Provide the (x, y) coordinate of the cell's center where the given text is located.  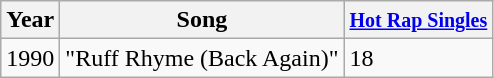
18 (418, 58)
Hot Rap Singles (418, 20)
"Ruff Rhyme (Back Again)" (202, 58)
Year (30, 20)
Song (202, 20)
1990 (30, 58)
